For the text-containing cell, return its midpoint in (X, Y) coordinate format. 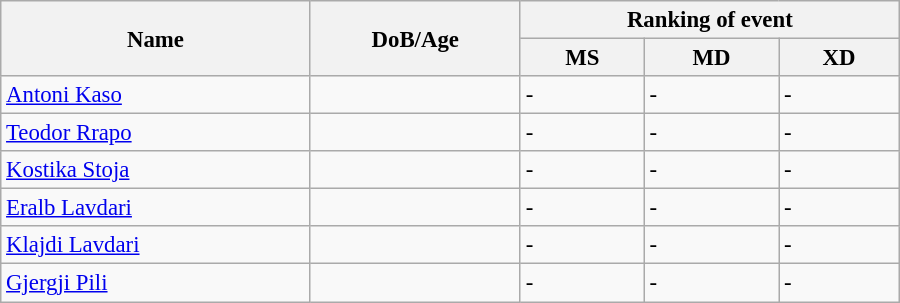
DoB/Age (415, 38)
Kostika Stoja (156, 170)
MS (582, 58)
MD (711, 58)
Eralb Lavdari (156, 208)
Antoni Kaso (156, 95)
XD (840, 58)
Gjergji Pili (156, 283)
Ranking of event (710, 20)
Teodor Rrapo (156, 133)
Klajdi Lavdari (156, 245)
Name (156, 38)
